Output the (X, Y) coordinate of the center of the cell containing the given text.  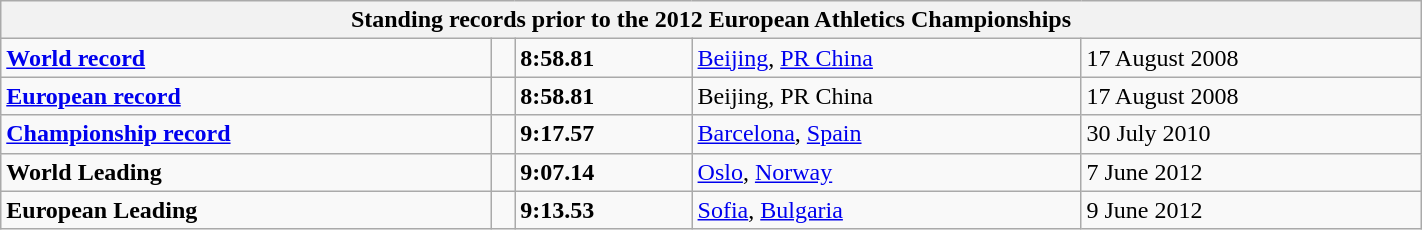
9:07.14 (604, 172)
European Leading (246, 210)
Barcelona, Spain (886, 134)
Standing records prior to the 2012 European Athletics Championships (711, 20)
9:13.53 (604, 210)
World Leading (246, 172)
Championship record (246, 134)
European record (246, 96)
World record (246, 58)
7 June 2012 (1251, 172)
9:17.57 (604, 134)
9 June 2012 (1251, 210)
Oslo, Norway (886, 172)
30 July 2010 (1251, 134)
Sofia, Bulgaria (886, 210)
